Pinpoint the cell where the given text exists, returning its [x, y] midpoint coordinate. 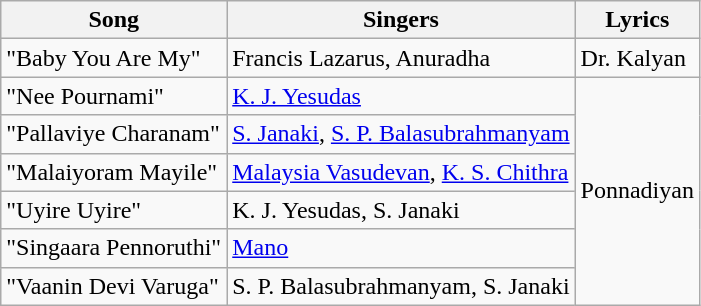
Malaysia Vasudevan, K. S. Chithra [401, 172]
Dr. Kalyan [637, 58]
"Singaara Pennoruthi" [114, 248]
"Nee Pournami" [114, 96]
S. P. Balasubrahmanyam, S. Janaki [401, 286]
K. J. Yesudas [401, 96]
Francis Lazarus, Anuradha [401, 58]
Mano [401, 248]
"Malaiyoram Mayile" [114, 172]
"Baby You Are My" [114, 58]
Song [114, 20]
S. Janaki, S. P. Balasubrahmanyam [401, 134]
Lyrics [637, 20]
Ponnadiyan [637, 191]
K. J. Yesudas, S. Janaki [401, 210]
Singers [401, 20]
"Pallaviye Charanam" [114, 134]
"Vaanin Devi Varuga" [114, 286]
"Uyire Uyire" [114, 210]
